From the cell containing the given text, extract its center point as (X, Y) coordinate. 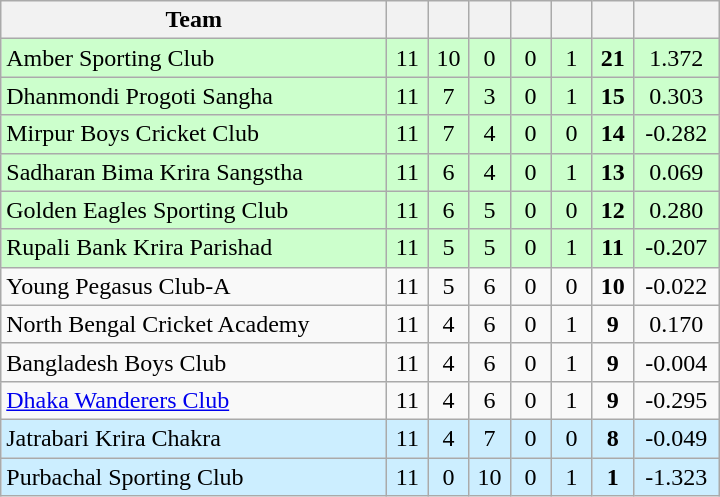
-0.295 (676, 400)
Team (194, 20)
-1.323 (676, 477)
Dhaka Wanderers Club (194, 400)
1.372 (676, 58)
Jatrabari Krira Chakra (194, 438)
North Bengal Cricket Academy (194, 324)
Bangladesh Boys Club (194, 362)
-0.049 (676, 438)
21 (612, 58)
0.170 (676, 324)
14 (612, 134)
15 (612, 96)
Mirpur Boys Cricket Club (194, 134)
Sadharan Bima Krira Sangstha (194, 172)
12 (612, 210)
Dhanmondi Progoti Sangha (194, 96)
Purbachal Sporting Club (194, 477)
-0.282 (676, 134)
0.303 (676, 96)
Rupali Bank Krira Parishad (194, 248)
8 (612, 438)
-0.207 (676, 248)
13 (612, 172)
Golden Eagles Sporting Club (194, 210)
Young Pegasus Club-A (194, 286)
0.280 (676, 210)
Amber Sporting Club (194, 58)
-0.022 (676, 286)
3 (490, 96)
0.069 (676, 172)
-0.004 (676, 362)
